Extract the (X, Y) coordinate from the center of the cell holding the provided text.  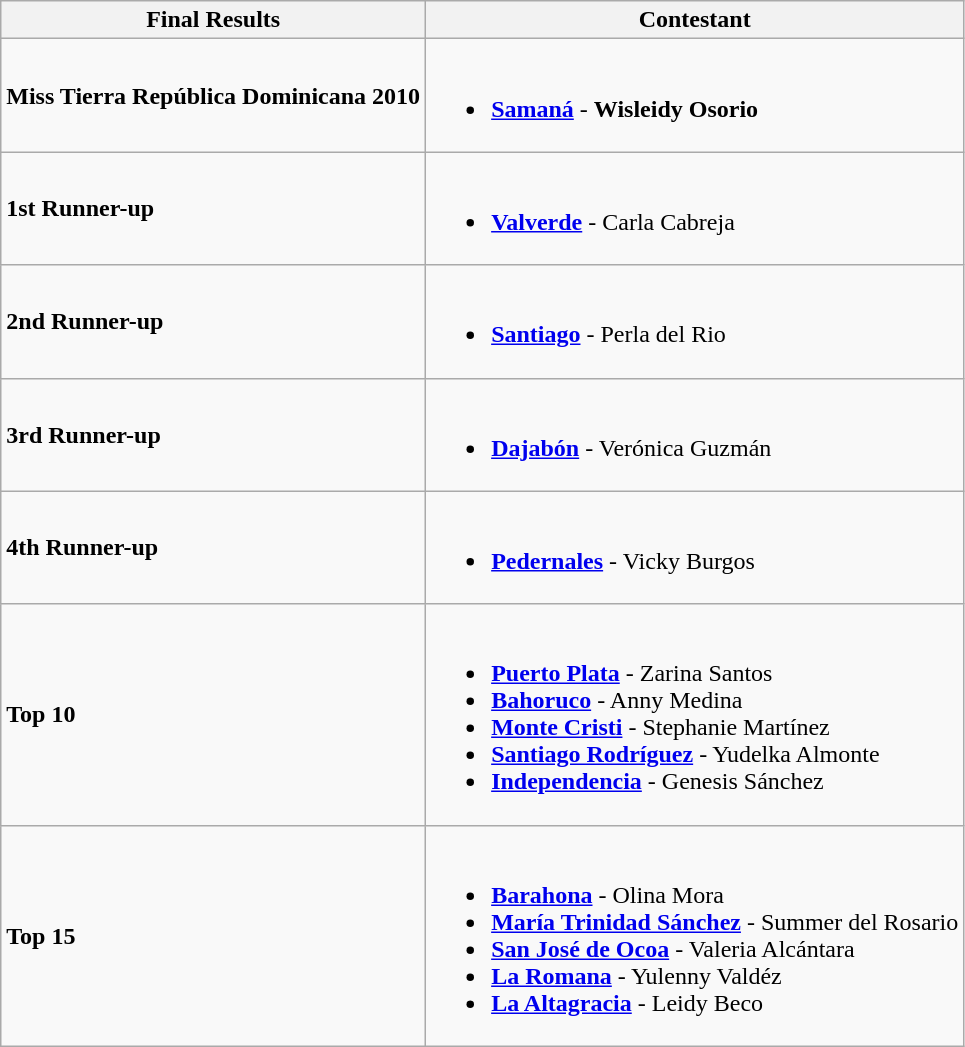
Samaná - Wisleidy Osorio (695, 96)
Top 15 (214, 936)
3rd Runner-up (214, 434)
Dajabón - Verónica Guzmán (695, 434)
Miss Tierra República Dominicana 2010 (214, 96)
Top 10 (214, 714)
Pedernales - Vicky Burgos (695, 548)
4th Runner-up (214, 548)
Contestant (695, 20)
Santiago - Perla del Rio (695, 322)
Valverde - Carla Cabreja (695, 208)
Final Results (214, 20)
2nd Runner-up (214, 322)
1st Runner-up (214, 208)
